Detect which cell encompasses the target text, then output its (X, Y) center coordinate. 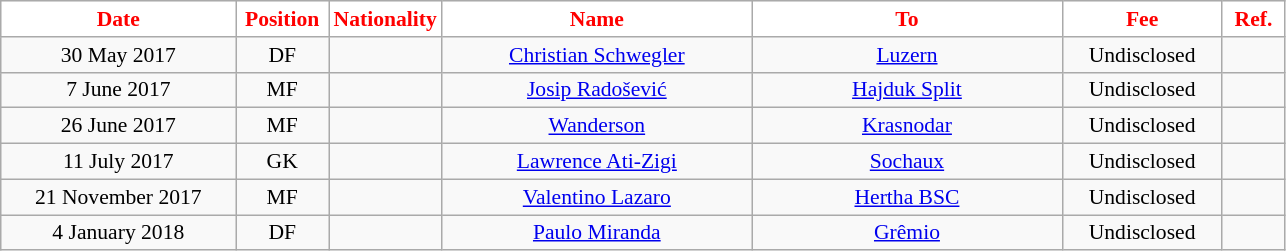
11 July 2017 (118, 162)
Luzern (907, 55)
Valentino Lazaro (597, 197)
Christian Schwegler (597, 55)
Krasnodar (907, 126)
7 June 2017 (118, 90)
Date (118, 19)
Lawrence Ati-Zigi (597, 162)
Hajduk Split (907, 90)
21 November 2017 (118, 197)
Ref. (1254, 19)
Position (282, 19)
Nationality (384, 19)
26 June 2017 (118, 126)
Name (597, 19)
Sochaux (907, 162)
Hertha BSC (907, 197)
4 January 2018 (118, 233)
30 May 2017 (118, 55)
GK (282, 162)
Grêmio (907, 233)
Paulo Miranda (597, 233)
Josip Radošević (597, 90)
Fee (1142, 19)
Wanderson (597, 126)
To (907, 19)
